Provide the (x, y) coordinate of the cell's center where the given text is located.  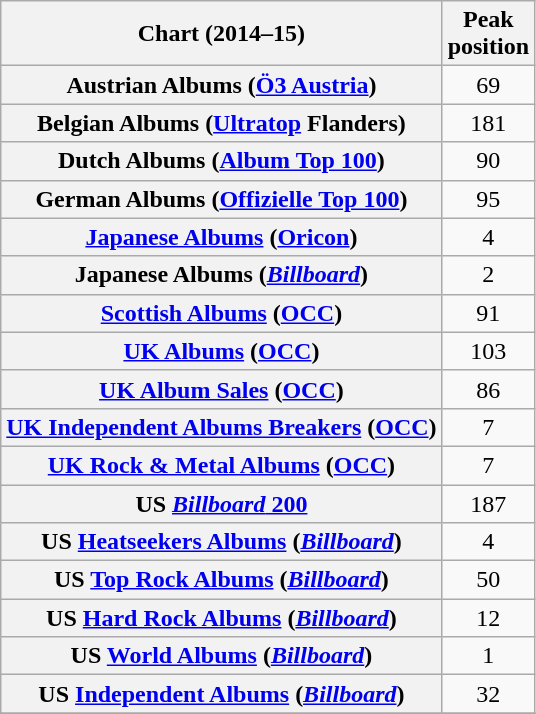
Peakposition (488, 34)
Scottish Albums (OCC) (222, 313)
UK Albums (OCC) (222, 351)
US Billboard 200 (222, 503)
US Top Rock Albums (Billboard) (222, 580)
Austrian Albums (Ö3 Austria) (222, 85)
German Albums (Offizielle Top 100) (222, 199)
86 (488, 389)
90 (488, 161)
Belgian Albums (Ultratop Flanders) (222, 123)
Dutch Albums (Album Top 100) (222, 161)
Japanese Albums (Billboard) (222, 275)
91 (488, 313)
103 (488, 351)
US Heatseekers Albums (Billboard) (222, 542)
UK Rock & Metal Albums (OCC) (222, 465)
12 (488, 618)
2 (488, 275)
US World Albums (Billboard) (222, 656)
69 (488, 85)
50 (488, 580)
UK Album Sales (OCC) (222, 389)
Chart (2014–15) (222, 34)
Japanese Albums (Oricon) (222, 237)
UK Independent Albums Breakers (OCC) (222, 427)
32 (488, 694)
1 (488, 656)
187 (488, 503)
US Independent Albums (Billboard) (222, 694)
US Hard Rock Albums (Billboard) (222, 618)
181 (488, 123)
95 (488, 199)
